Scan for the cell matching the given text and deliver its (x, y) coordinate at center. 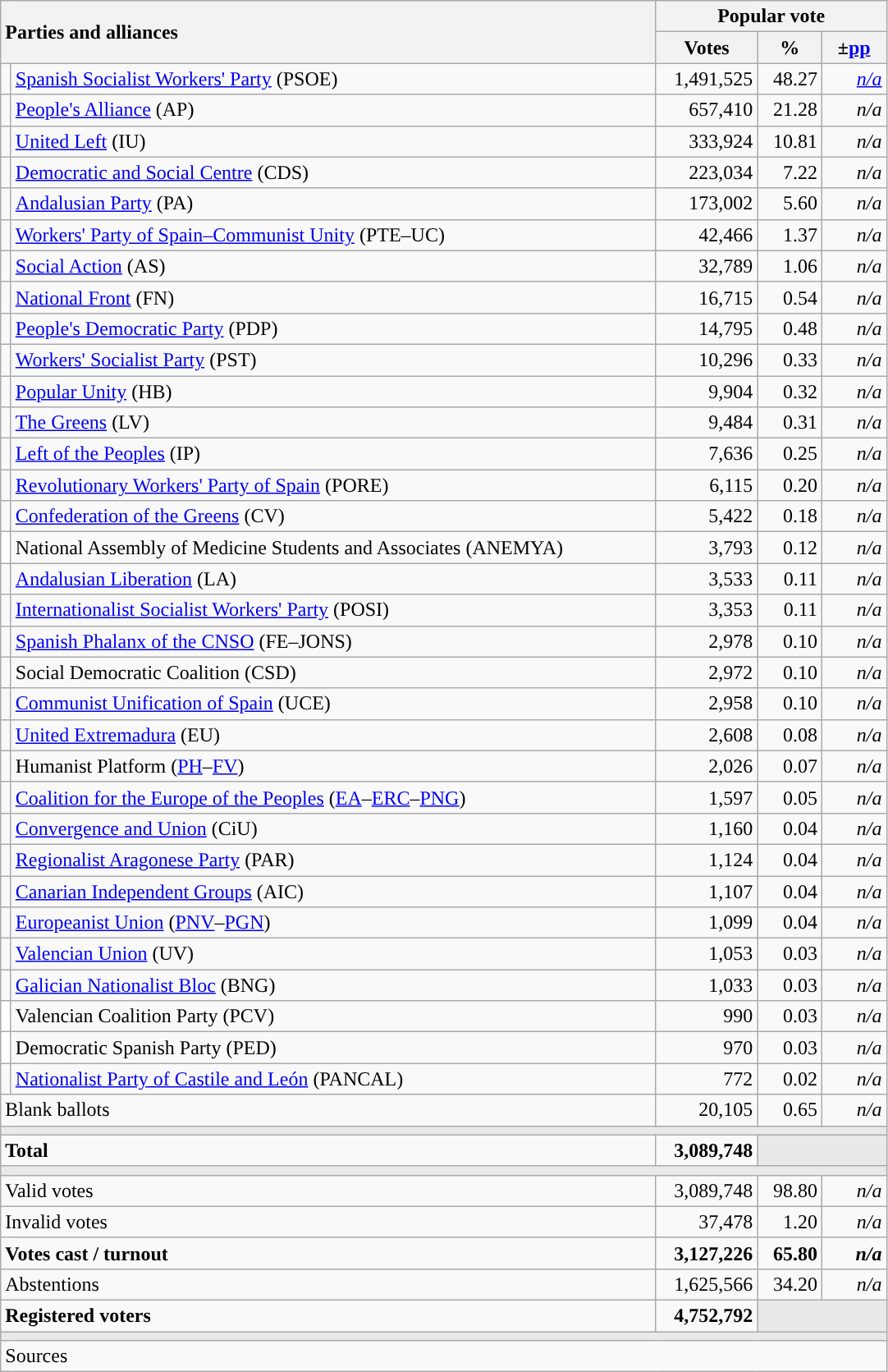
United Extremadura (EU) (333, 735)
2,958 (707, 704)
The Greens (LV) (333, 423)
Regionalist Aragonese Party (PAR) (333, 860)
3,533 (707, 579)
34.20 (790, 1284)
0.20 (790, 485)
Social Democratic Coalition (CSD) (333, 672)
1.20 (790, 1222)
Canarian Independent Groups (AIC) (333, 891)
990 (707, 1016)
333,924 (707, 141)
1,124 (707, 860)
1,491,525 (707, 79)
Valid votes (328, 1191)
1,033 (707, 985)
2,972 (707, 672)
3,127,226 (707, 1253)
National Front (FN) (333, 297)
Revolutionary Workers' Party of Spain (PORE) (333, 485)
Spanish Phalanx of the CNSO (FE–JONS) (333, 641)
16,715 (707, 297)
32,789 (707, 266)
0.05 (790, 797)
United Left (IU) (333, 141)
Total (328, 1150)
0.32 (790, 392)
5.60 (790, 204)
Registered voters (328, 1315)
±pp (854, 48)
3,353 (707, 610)
48.27 (790, 79)
3,793 (707, 548)
Sources (443, 1356)
9,484 (707, 423)
2,608 (707, 735)
1.06 (790, 266)
37,478 (707, 1222)
223,034 (707, 172)
0.07 (790, 766)
Democratic Spanish Party (PED) (333, 1048)
Social Action (AS) (333, 266)
173,002 (707, 204)
Popular vote (771, 16)
Nationalist Party of Castile and León (PANCAL) (333, 1079)
People's Democratic Party (PDP) (333, 328)
1.37 (790, 235)
Andalusian Liberation (LA) (333, 579)
% (790, 48)
21.28 (790, 110)
Europeanist Union (PNV–PGN) (333, 923)
Popular Unity (HB) (333, 392)
0.54 (790, 297)
98.80 (790, 1191)
1,597 (707, 797)
6,115 (707, 485)
Votes cast / turnout (328, 1253)
0.65 (790, 1110)
Internationalist Socialist Workers' Party (POSI) (333, 610)
10,296 (707, 360)
0.48 (790, 328)
0.25 (790, 454)
Communist Unification of Spain (UCE) (333, 704)
0.18 (790, 516)
42,466 (707, 235)
Left of the Peoples (IP) (333, 454)
1,099 (707, 923)
Votes (707, 48)
1,160 (707, 828)
1,625,566 (707, 1284)
14,795 (707, 328)
4,752,792 (707, 1315)
0.12 (790, 548)
Invalid votes (328, 1222)
1,053 (707, 954)
0.02 (790, 1079)
Abstentions (328, 1284)
2,978 (707, 641)
Confederation of the Greens (CV) (333, 516)
Valencian Coalition Party (PCV) (333, 1016)
Workers' Party of Spain–Communist Unity (PTE–UC) (333, 235)
Humanist Platform (PH–FV) (333, 766)
970 (707, 1048)
5,422 (707, 516)
Blank ballots (328, 1110)
0.08 (790, 735)
657,410 (707, 110)
7,636 (707, 454)
1,107 (707, 891)
772 (707, 1079)
Spanish Socialist Workers' Party (PSOE) (333, 79)
10.81 (790, 141)
Coalition for the Europe of the Peoples (EA–ERC–PNG) (333, 797)
People's Alliance (AP) (333, 110)
7.22 (790, 172)
Galician Nationalist Bloc (BNG) (333, 985)
Workers' Socialist Party (PST) (333, 360)
2,026 (707, 766)
65.80 (790, 1253)
20,105 (707, 1110)
Convergence and Union (CiU) (333, 828)
0.31 (790, 423)
Democratic and Social Centre (CDS) (333, 172)
Andalusian Party (PA) (333, 204)
National Assembly of Medicine Students and Associates (ANEMYA) (333, 548)
Parties and alliances (328, 32)
0.33 (790, 360)
Valencian Union (UV) (333, 954)
9,904 (707, 392)
